Pinpoint the cell where the given text exists, returning its [x, y] midpoint coordinate. 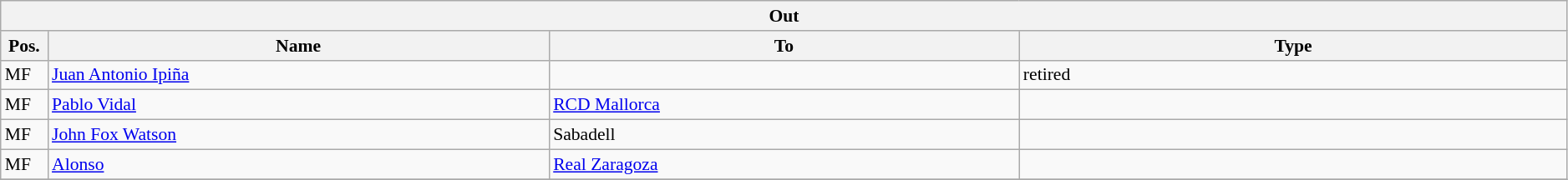
Pablo Vidal [298, 105]
retired [1293, 75]
John Fox Watson [298, 135]
Alonso [298, 164]
Pos. [24, 46]
To [784, 46]
Juan Antonio Ipiña [298, 75]
Name [298, 46]
RCD Mallorca [784, 105]
Real Zaragoza [784, 164]
Type [1293, 46]
Sabadell [784, 135]
Out [784, 16]
